Output the [x, y] coordinate of the center of the cell containing the given text.  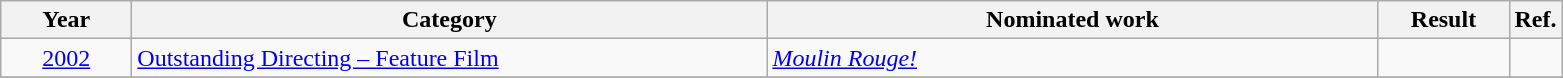
2002 [66, 58]
Outstanding Directing – Feature Film [450, 58]
Ref. [1536, 20]
Nominated work [1072, 20]
Year [66, 20]
Category [450, 20]
Moulin Rouge! [1072, 58]
Result [1444, 20]
